Return the [X, Y] coordinate for the center point of the cell that contains the specified text.  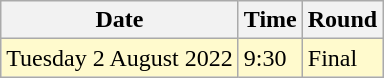
Final [342, 58]
Time [270, 20]
Tuesday 2 August 2022 [120, 58]
Round [342, 20]
Date [120, 20]
9:30 [270, 58]
